Find where the given text appears and provide that cell's center as [X, Y] coordinate. 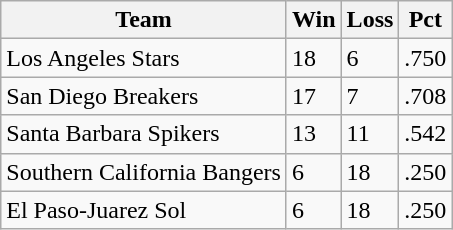
Team [144, 20]
.542 [426, 134]
13 [314, 134]
El Paso-Juarez Sol [144, 210]
San Diego Breakers [144, 96]
Southern California Bangers [144, 172]
17 [314, 96]
11 [370, 134]
Los Angeles Stars [144, 58]
7 [370, 96]
.750 [426, 58]
Win [314, 20]
.708 [426, 96]
Pct [426, 20]
Loss [370, 20]
Santa Barbara Spikers [144, 134]
